Find where the given text appears and provide that cell's center as [X, Y] coordinate. 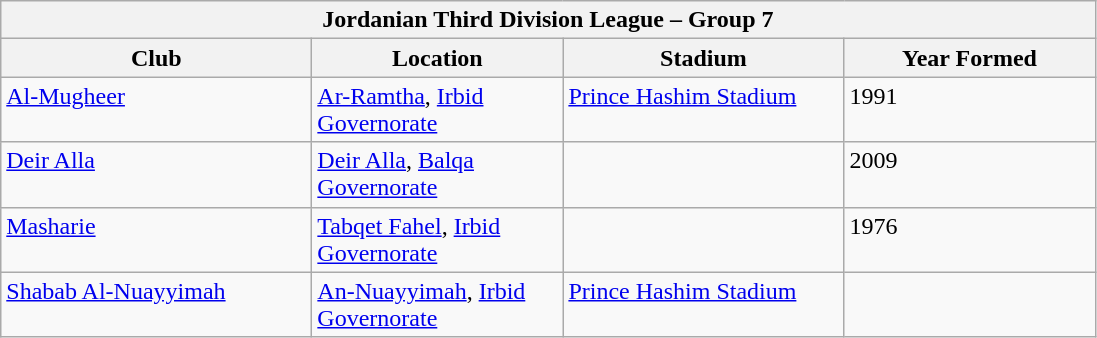
Club [156, 58]
Shabab Al-Nuayyimah [156, 304]
An-Nuayyimah, Irbid Governorate [438, 304]
Deir Alla [156, 174]
Masharie [156, 240]
1976 [970, 240]
1991 [970, 110]
Al-Mugheer [156, 110]
Stadium [704, 58]
Year Formed [970, 58]
Jordanian Third Division League – Group 7 [548, 20]
Ar-Ramtha, Irbid Governorate [438, 110]
Deir Alla, Balqa Governorate [438, 174]
Location [438, 58]
2009 [970, 174]
Tabqet Fahel, Irbid Governorate [438, 240]
